For the text-containing cell, return its midpoint in (x, y) coordinate format. 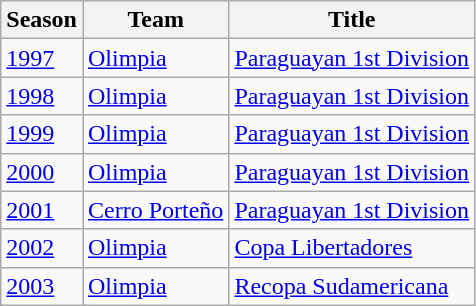
Title (352, 20)
2003 (42, 286)
1997 (42, 58)
Cerro Porteño (155, 210)
2000 (42, 172)
1998 (42, 96)
Recopa Sudamericana (352, 286)
2002 (42, 248)
2001 (42, 210)
Copa Libertadores (352, 248)
Season (42, 20)
Team (155, 20)
1999 (42, 134)
